Determine the [x, y] coordinate at the center of the cell enclosing the given text.  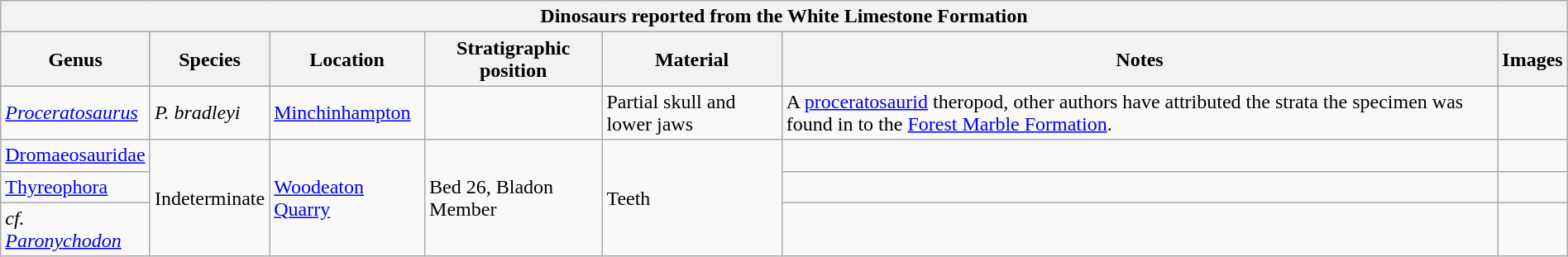
Images [1532, 59]
Notes [1140, 59]
Species [209, 59]
Dromaeosauridae [76, 155]
Woodeaton Quarry [347, 198]
Minchinhampton [347, 112]
Material [691, 59]
Bed 26, Bladon Member [514, 198]
A proceratosaurid theropod, other authors have attributed the strata the specimen was found in to the Forest Marble Formation. [1140, 112]
P. bradleyi [209, 112]
Stratigraphic position [514, 59]
Location [347, 59]
Indeterminate [209, 198]
Partial skull and lower jaws [691, 112]
Thyreophora [76, 187]
Teeth [691, 198]
cf. Paronychodon [76, 230]
Proceratosaurus [76, 112]
Dinosaurs reported from the White Limestone Formation [784, 17]
Genus [76, 59]
